Determine the [x, y] coordinate at the center of the cell enclosing the given text.  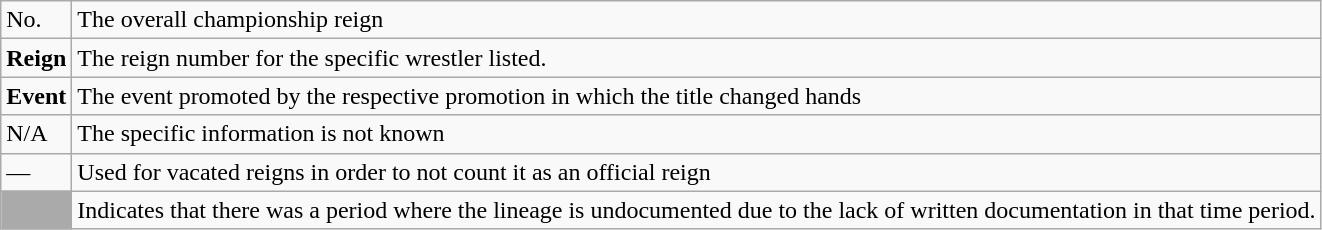
The event promoted by the respective promotion in which the title changed hands [696, 96]
Used for vacated reigns in order to not count it as an official reign [696, 172]
The specific information is not known [696, 134]
— [36, 172]
Event [36, 96]
Indicates that there was a period where the lineage is undocumented due to the lack of written documentation in that time period. [696, 210]
No. [36, 20]
The reign number for the specific wrestler listed. [696, 58]
The overall championship reign [696, 20]
N/A [36, 134]
Reign [36, 58]
